Scan for the cell matching the given text and deliver its [X, Y] coordinate at center. 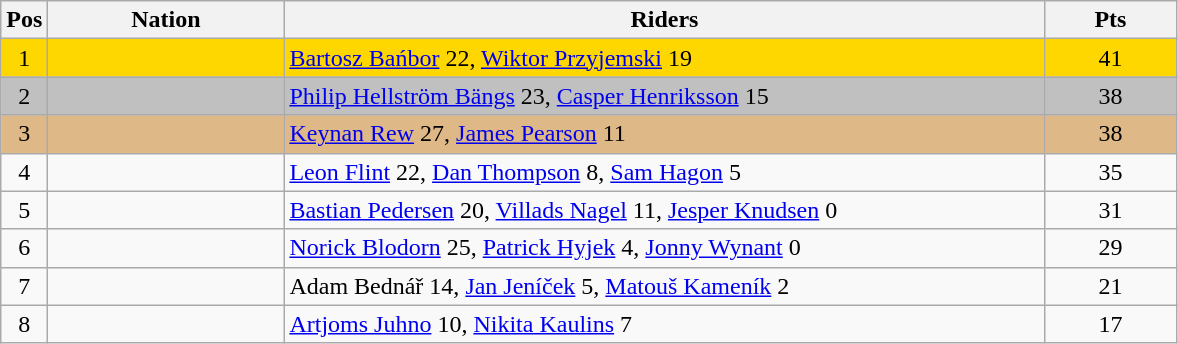
Bastian Pedersen 20, Villads Nagel 11, Jesper Knudsen 0 [664, 210]
35 [1110, 172]
Nation [166, 20]
4 [24, 172]
Pts [1110, 20]
Philip Hellström Bängs 23, Casper Henriksson 15 [664, 96]
21 [1110, 286]
29 [1110, 248]
Norick Blodorn 25, Patrick Hyjek 4, Jonny Wynant 0 [664, 248]
8 [24, 324]
1 [24, 58]
Artjoms Juhno 10, Nikita Kaulins 7 [664, 324]
Riders [664, 20]
2 [24, 96]
5 [24, 210]
7 [24, 286]
Pos [24, 20]
Leon Flint 22, Dan Thompson 8, Sam Hagon 5 [664, 172]
41 [1110, 58]
6 [24, 248]
Bartosz Bańbor 22, Wiktor Przyjemski 19 [664, 58]
Keynan Rew 27, James Pearson 11 [664, 134]
17 [1110, 324]
31 [1110, 210]
Adam Bednář 14, Jan Jeníček 5, Matouš Kameník 2 [664, 286]
3 [24, 134]
